For the text-containing cell, return its midpoint in [x, y] coordinate format. 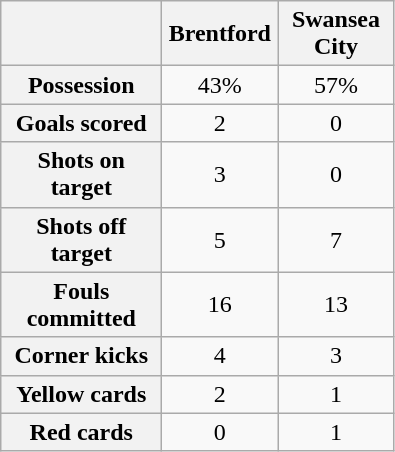
Goals scored [82, 123]
57% [336, 85]
Brentford [220, 34]
Swansea City [336, 34]
7 [336, 240]
Corner kicks [82, 356]
Possession [82, 85]
4 [220, 356]
Shots off target [82, 240]
Red cards [82, 432]
5 [220, 240]
43% [220, 85]
Shots on target [82, 174]
Yellow cards [82, 394]
16 [220, 304]
13 [336, 304]
Fouls committed [82, 304]
